Capture the cell that displays the provided text and extract its (X, Y) central coordinate. 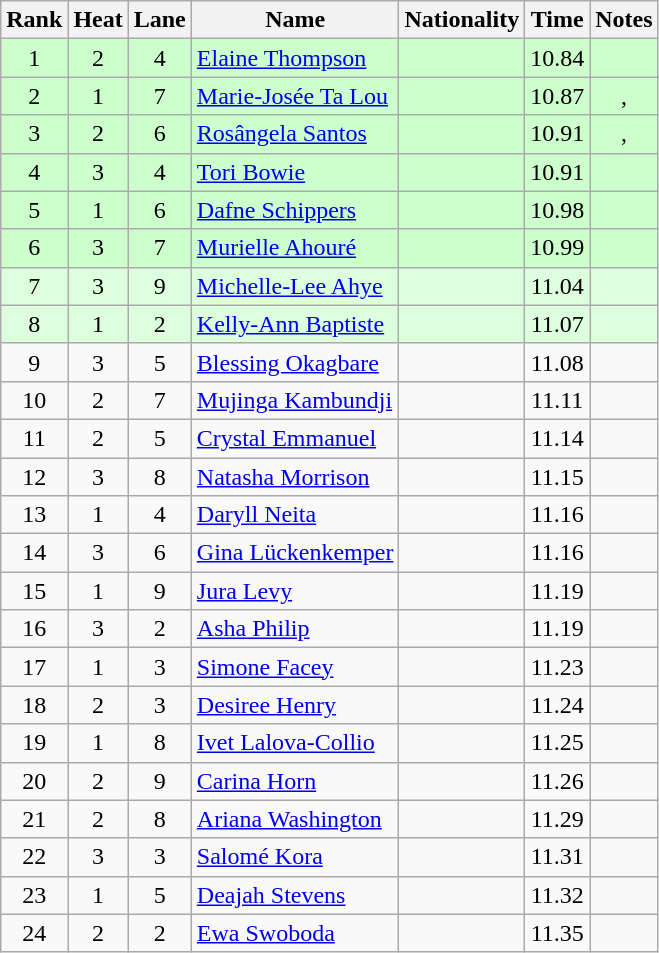
Name (295, 20)
Deajah Stevens (295, 895)
Simone Facey (295, 667)
Lane (160, 20)
11.08 (558, 362)
Blessing Okagbare (295, 362)
Rosângela Santos (295, 134)
Desiree Henry (295, 705)
10.84 (558, 58)
13 (34, 515)
11.29 (558, 819)
12 (34, 477)
Daryll Neita (295, 515)
21 (34, 819)
24 (34, 933)
Mujinga Kambundji (295, 400)
16 (34, 629)
Kelly-Ann Baptiste (295, 324)
10.87 (558, 96)
10.99 (558, 248)
11.32 (558, 895)
10 (34, 400)
Crystal Emmanuel (295, 438)
18 (34, 705)
11.31 (558, 857)
11.26 (558, 781)
11.24 (558, 705)
11.11 (558, 400)
Elaine Thompson (295, 58)
11.07 (558, 324)
Ewa Swoboda (295, 933)
11.25 (558, 743)
Marie-Josée Ta Lou (295, 96)
11.35 (558, 933)
19 (34, 743)
23 (34, 895)
14 (34, 553)
11.15 (558, 477)
Heat (98, 20)
Tori Bowie (295, 172)
Salomé Kora (295, 857)
17 (34, 667)
11.04 (558, 286)
Asha Philip (295, 629)
Time (558, 20)
20 (34, 781)
11.23 (558, 667)
22 (34, 857)
Jura Levy (295, 591)
Natasha Morrison (295, 477)
Murielle Ahouré (295, 248)
15 (34, 591)
Carina Horn (295, 781)
11.14 (558, 438)
Notes (624, 20)
Michelle-Lee Ahye (295, 286)
11 (34, 438)
Ariana Washington (295, 819)
Ivet Lalova-Collio (295, 743)
Rank (34, 20)
Nationality (462, 20)
Gina Lückenkemper (295, 553)
10.98 (558, 210)
Dafne Schippers (295, 210)
